From the cell containing the given text, extract its center point as (x, y) coordinate. 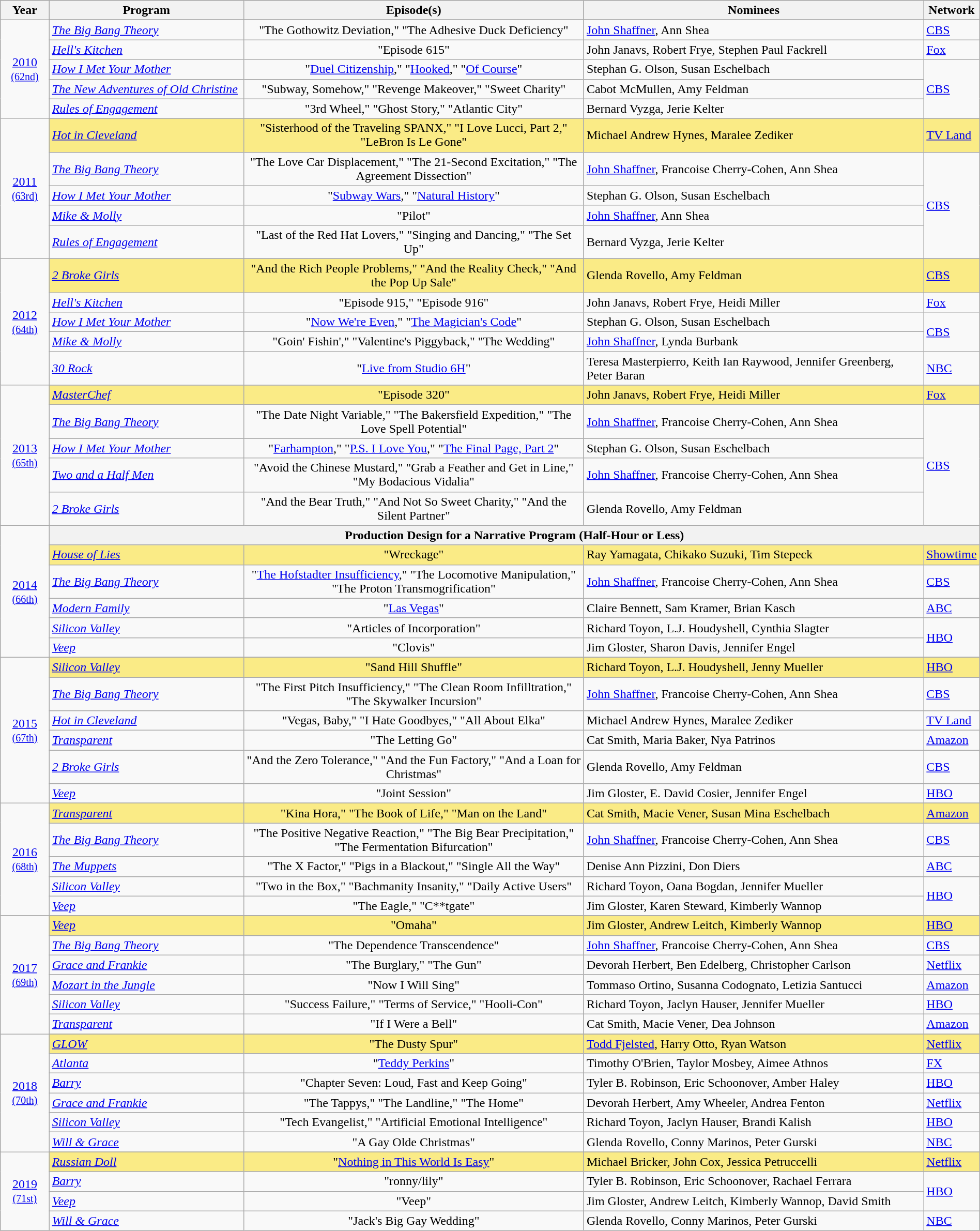
Tyler B. Robinson, Eric Schoonover, Amber Haley (754, 1083)
"Kina Hora," "The Book of Life," "Man on the Land" (414, 813)
Cat Smith, Macie Vener, Susan Mina Eschelbach (754, 813)
"Las Vegas" (414, 608)
"Farhampton," "P.S. I Love You," "The Final Page, Part 2" (414, 448)
Tommaso Ortino, Susanna Codognato, Letizia Santucci (754, 984)
"The Gothowitz Deviation," "The Adhesive Duck Deficiency" (414, 30)
"The Positive Negative Reaction," "The Big Bear Precipitation," "The Fermentation Bifurcation" (414, 840)
John Janavs, Robert Frye, Stephen Paul Fackrell (754, 50)
Russian Doll (146, 1162)
Richard Toyon, Oana Bogdan, Jennifer Mueller (754, 886)
Jim Gloster, Sharon Davis, Jennifer Engel (754, 647)
2010(62nd) (25, 69)
Todd Fjelsted, Harry Otto, Ryan Watson (754, 1044)
"If I Were a Bell" (414, 1024)
"A Gay Olde Christmas" (414, 1142)
Cat Smith, Maria Baker, Nya Patrinos (754, 740)
"Sand Hill Shuffle" (414, 667)
Cat Smith, Macie Vener, Dea Johnson (754, 1024)
Denise Ann Pizzini, Don Diers (754, 867)
"ronny/lily" (414, 1181)
Year (25, 10)
"Subway, Somehow," "Revenge Makeover," "Sweet Charity" (414, 89)
30 Rock (146, 368)
"Clovis" (414, 647)
"The Dusty Spur" (414, 1044)
Teresa Masterpierro, Keith Ian Raywood, Jennifer Greenberg, Peter Baran (754, 368)
FX (952, 1063)
"The Tappys," "The Landline," "The Home" (414, 1103)
"Live from Studio 6H" (414, 368)
Program (146, 10)
Episode(s) (414, 10)
Richard Toyon, L.J. Houdyshell, Jenny Mueller (754, 667)
"Vegas, Baby," "I Hate Goodbyes," "All About Elka" (414, 721)
Atlanta (146, 1063)
Mozart in the Jungle (146, 984)
Production Design for a Narrative Program (Half-Hour or Less) (514, 535)
Michael Bricker, John Cox, Jessica Petruccelli (754, 1162)
Jim Gloster, Andrew Leitch, Kimberly Wannop (754, 925)
2014(66th) (25, 591)
"Jack's Big Gay Wedding" (414, 1221)
"Now I Will Sing" (414, 984)
"Success Failure," "Terms of Service," "Hooli-Con" (414, 1004)
"3rd Wheel," "Ghost Story," "Atlantic City" (414, 109)
Nominees (754, 10)
"The Eagle," "C**tgate" (414, 906)
"The Letting Go" (414, 740)
Claire Bennett, Sam Kramer, Brian Kasch (754, 608)
Two and a Half Men (146, 475)
2015(67th) (25, 730)
"Sisterhood of the Traveling SPANX," "I Love Lucci, Part 2," "LeBron Is Le Gone" (414, 135)
Timothy O'Brien, Taylor Mosbey, Aimee Athnos (754, 1063)
"And the Rich People Problems," "And the Reality Check," "And the Pop Up Sale" (414, 275)
MasterChef (146, 395)
"The First Pitch Insufficiency," "The Clean Room Infilltration," "The Skywalker Incursion" (414, 694)
Jim Gloster, Andrew Leitch, Kimberly Wannop, David Smith (754, 1201)
Richard Toyon, Jaclyn Hauser, Brandi Kalish (754, 1122)
"The Love Car Displacement," "The 21-Second Excitation," "The Agreement Dissection" (414, 169)
Jim Gloster, E. David Cosier, Jennifer Engel (754, 794)
Tyler B. Robinson, Eric Schoonover, Rachael Ferrara (754, 1181)
"Articles of Incorporation" (414, 628)
2018(70th) (25, 1093)
"Teddy Perkins" (414, 1063)
"The X Factor," "Pigs in a Blackout," "Single All the Way" (414, 867)
Showtime (952, 555)
"Pilot" (414, 215)
GLOW (146, 1044)
2019(71st) (25, 1191)
"Omaha" (414, 925)
2013(65th) (25, 455)
"Episode 915," "Episode 916" (414, 302)
"Subway Wars," "Natural History" (414, 195)
"Goin' Fishin'," "Valentine's Piggyback," "The Wedding" (414, 342)
"Episode 615" (414, 50)
"Avoid the Chinese Mustard," "Grab a Feather and Get in Line," "My Bodacious Vidalia" (414, 475)
The Muppets (146, 867)
"And the Bear Truth," "And Not So Sweet Charity," "And the Silent Partner" (414, 509)
2011(63rd) (25, 188)
House of Lies (146, 555)
2012(64th) (25, 322)
"And the Zero Tolerance," "And the Fun Factory," "And a Loan for Christmas" (414, 767)
Cabot McMullen, Amy Feldman (754, 89)
Richard Toyon, Jaclyn Hauser, Jennifer Mueller (754, 1004)
"Wreckage" (414, 555)
Devorah Herbert, Ben Edelberg, Christopher Carlson (754, 965)
The New Adventures of Old Christine (146, 89)
2016(68th) (25, 859)
John Shaffner, Lynda Burbank (754, 342)
"The Dependence Transcendence" (414, 945)
"The Burglary," "The Gun" (414, 965)
"Two in the Box," "Bachmanity Insanity," "Daily Active Users" (414, 886)
"The Hofstadter Insufficiency," "The Locomotive Manipulation," "The Proton Transmogrification" (414, 581)
"Episode 320" (414, 395)
"Joint Session" (414, 794)
Richard Toyon, L.J. Houdyshell, Cynthia Slagter (754, 628)
Ray Yamagata, Chikako Suzuki, Tim Stepeck (754, 555)
2017(69th) (25, 975)
Network (952, 10)
Modern Family (146, 608)
Jim Gloster, Karen Steward, Kimberly Wannop (754, 906)
"Now We're Even," "The Magician's Code" (414, 322)
"Veep" (414, 1201)
"The Date Night Variable," "The Bakersfield Expedition," "The Love Spell Potential" (414, 422)
"Last of the Red Hat Lovers," "Singing and Dancing," "The Set Up" (414, 242)
"Tech Evangelist," "Artificial Emotional Intelligence" (414, 1122)
"Nothing in This World Is Easy" (414, 1162)
Devorah Herbert, Amy Wheeler, Andrea Fenton (754, 1103)
"Duel Citizenship," "Hooked," "Of Course" (414, 69)
"Chapter Seven: Loud, Fast and Keep Going" (414, 1083)
